Determine the (X, Y) coordinate at the center of the cell enclosing the given text.  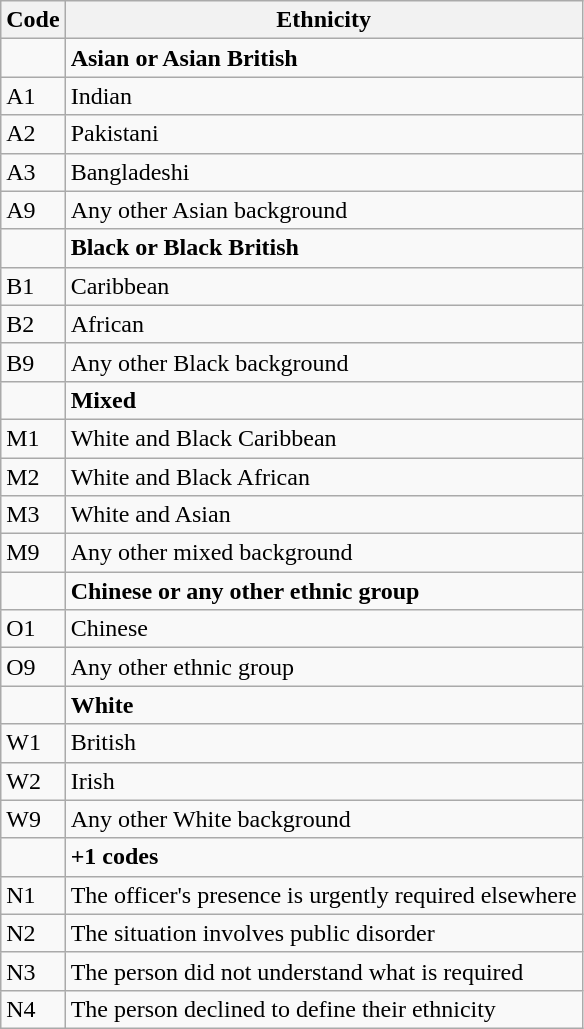
White (324, 705)
N3 (33, 971)
Code (33, 20)
The officer's presence is urgently required elsewhere (324, 895)
Irish (324, 781)
White and Black Caribbean (324, 438)
M9 (33, 553)
N4 (33, 1009)
O1 (33, 629)
M3 (33, 515)
African (324, 324)
Mixed (324, 400)
Pakistani (324, 134)
A1 (33, 96)
Any other Asian background (324, 210)
A3 (33, 172)
A2 (33, 134)
Caribbean (324, 286)
B1 (33, 286)
Black or Black British (324, 248)
B9 (33, 362)
A9 (33, 210)
Bangladeshi (324, 172)
Chinese or any other ethnic group (324, 591)
Chinese (324, 629)
Any other Black background (324, 362)
N2 (33, 933)
Ethnicity (324, 20)
Indian (324, 96)
The situation involves public disorder (324, 933)
O9 (33, 667)
White and Black African (324, 477)
British (324, 743)
N1 (33, 895)
M2 (33, 477)
Any other ethnic group (324, 667)
Any other White background (324, 819)
W9 (33, 819)
M1 (33, 438)
W2 (33, 781)
B2 (33, 324)
The person declined to define their ethnicity (324, 1009)
The person did not understand what is required (324, 971)
W1 (33, 743)
+1 codes (324, 857)
Any other mixed background (324, 553)
Asian or Asian British (324, 58)
White and Asian (324, 515)
